Return [x, y] of the center of cell containing provided text 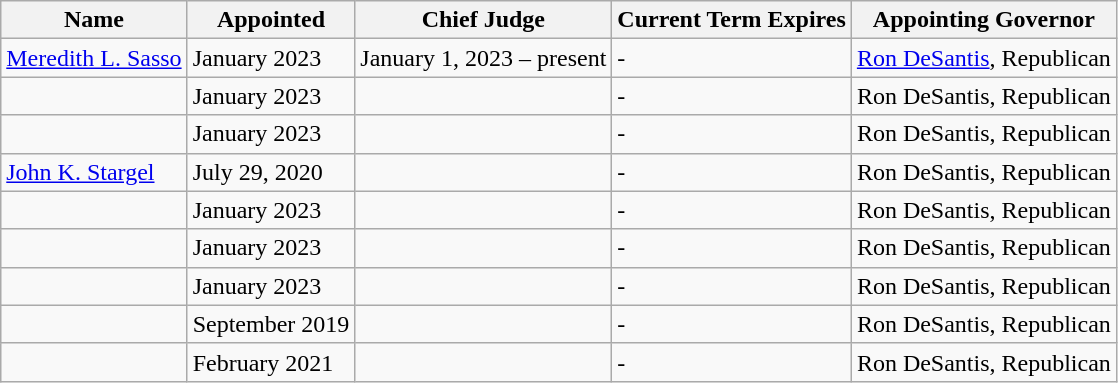
John K. Stargel [94, 172]
July 29, 2020 [271, 172]
Chief Judge [484, 20]
Appointed [271, 20]
September 2019 [271, 324]
Name [94, 20]
February 2021 [271, 362]
Appointing Governor [984, 20]
January 1, 2023 – present [484, 58]
Current Term Expires [732, 20]
Meredith L. Sasso [94, 58]
